Determine the (X, Y) coordinate at the center of the cell enclosing the given text.  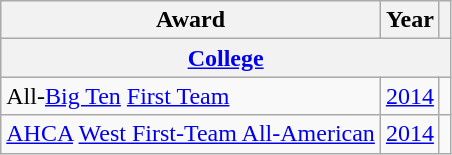
Year (410, 20)
All-Big Ten First Team (191, 96)
College (226, 58)
Award (191, 20)
AHCA West First-Team All-American (191, 134)
